Scan for the cell matching the given text and deliver its (X, Y) coordinate at center. 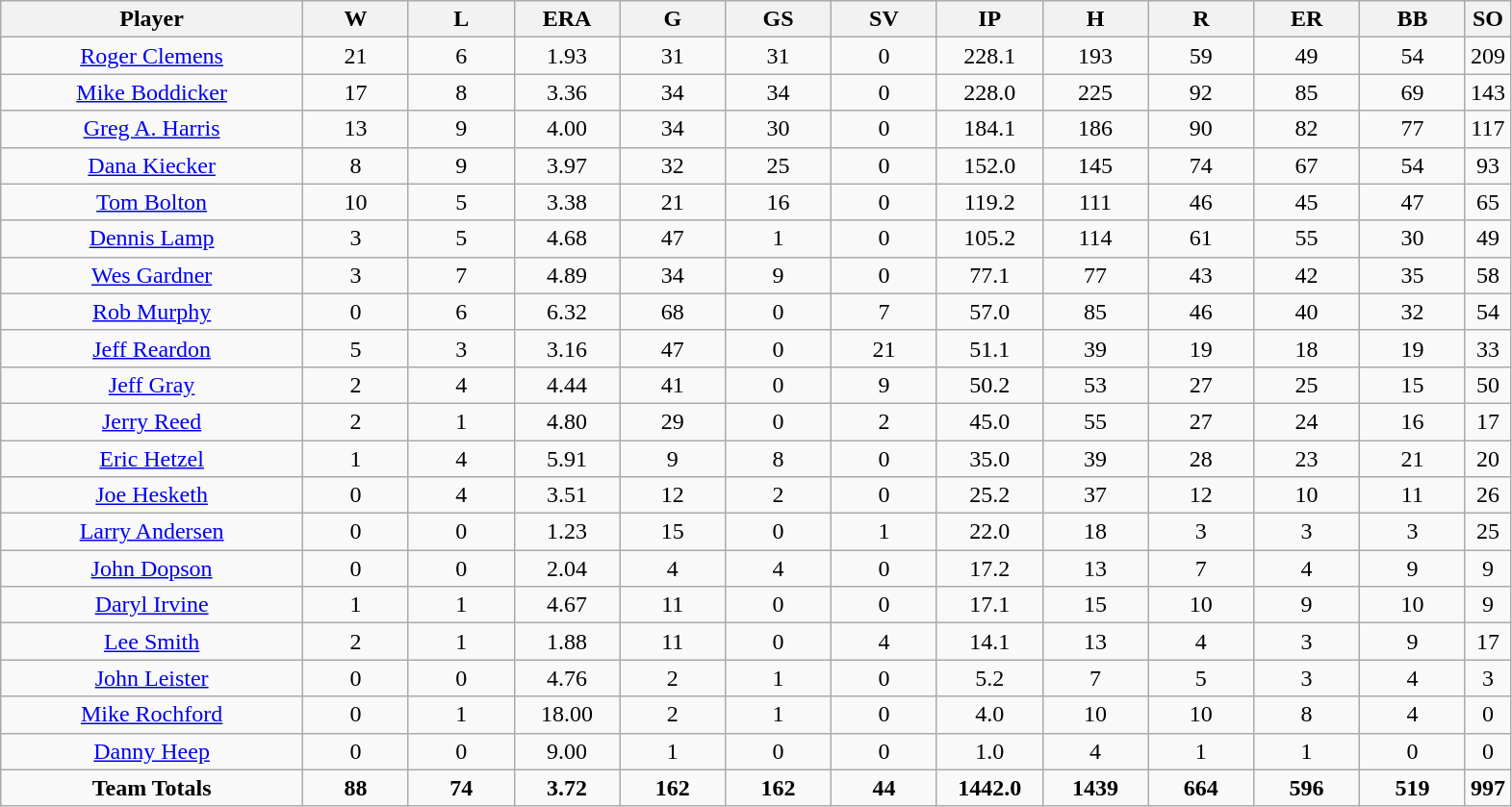
1.88 (567, 642)
Jeff Gray (152, 385)
152.0 (989, 165)
68 (673, 312)
3.72 (567, 788)
105.2 (989, 239)
90 (1201, 129)
L (461, 19)
92 (1201, 92)
20 (1488, 459)
41 (673, 385)
Greg A. Harris (152, 129)
Tom Bolton (152, 202)
Jeff Reardon (152, 348)
Dana Kiecker (152, 165)
Player (152, 19)
Daryl Irvine (152, 605)
519 (1413, 788)
25.2 (989, 495)
29 (673, 421)
35 (1413, 275)
John Leister (152, 678)
77.1 (989, 275)
17.2 (989, 568)
35.0 (989, 459)
45 (1307, 202)
5.2 (989, 678)
SV (884, 19)
114 (1095, 239)
Joe Hesketh (152, 495)
4.0 (989, 715)
H (1095, 19)
58 (1488, 275)
65 (1488, 202)
26 (1488, 495)
225 (1095, 92)
3.38 (567, 202)
1442.0 (989, 788)
88 (355, 788)
4.80 (567, 421)
28 (1201, 459)
R (1201, 19)
Mike Boddicker (152, 92)
Jerry Reed (152, 421)
193 (1095, 56)
44 (884, 788)
5.91 (567, 459)
23 (1307, 459)
43 (1201, 275)
186 (1095, 129)
22.0 (989, 532)
24 (1307, 421)
1.0 (989, 751)
GS (779, 19)
4.67 (567, 605)
4.89 (567, 275)
93 (1488, 165)
Rob Murphy (152, 312)
1439 (1095, 788)
W (355, 19)
1.23 (567, 532)
37 (1095, 495)
228.1 (989, 56)
ER (1307, 19)
G (673, 19)
IP (989, 19)
3.97 (567, 165)
Lee Smith (152, 642)
143 (1488, 92)
69 (1413, 92)
42 (1307, 275)
53 (1095, 385)
145 (1095, 165)
50.2 (989, 385)
3.51 (567, 495)
33 (1488, 348)
40 (1307, 312)
Team Totals (152, 788)
9.00 (567, 751)
Eric Hetzel (152, 459)
John Dopson (152, 568)
59 (1201, 56)
SO (1488, 19)
596 (1307, 788)
17.1 (989, 605)
6.32 (567, 312)
4.44 (567, 385)
3.36 (567, 92)
51.1 (989, 348)
119.2 (989, 202)
67 (1307, 165)
82 (1307, 129)
ERA (567, 19)
111 (1095, 202)
Larry Andersen (152, 532)
Wes Gardner (152, 275)
664 (1201, 788)
3.16 (567, 348)
Mike Rochford (152, 715)
Roger Clemens (152, 56)
50 (1488, 385)
Dennis Lamp (152, 239)
BB (1413, 19)
61 (1201, 239)
18.00 (567, 715)
1.93 (567, 56)
2.04 (567, 568)
4.00 (567, 129)
117 (1488, 129)
997 (1488, 788)
228.0 (989, 92)
57.0 (989, 312)
14.1 (989, 642)
Danny Heep (152, 751)
45.0 (989, 421)
184.1 (989, 129)
4.76 (567, 678)
209 (1488, 56)
4.68 (567, 239)
